Search for the cell housing the specified text and yield its (x, y) center coordinate. 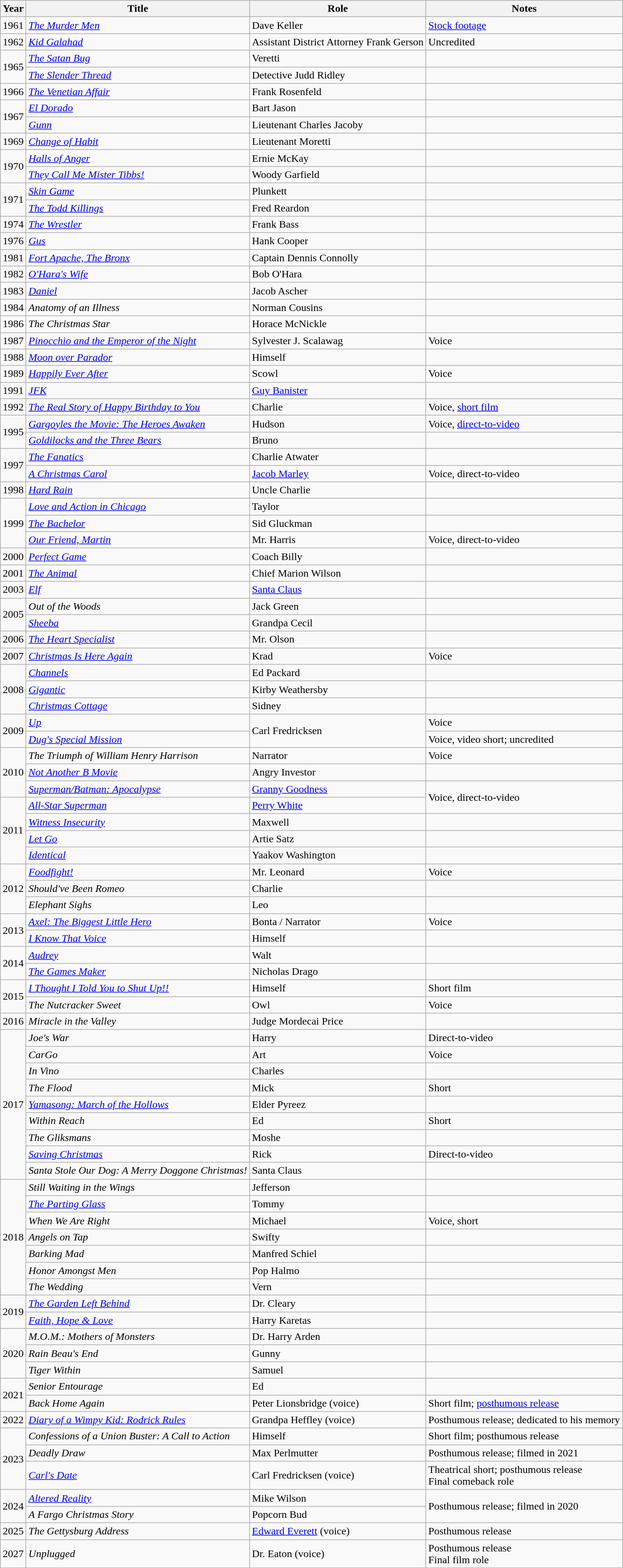
Elephant Sighs (138, 905)
Bonta / Narrator (338, 922)
1999 (13, 523)
2001 (13, 573)
Voice, video short; uncredited (524, 739)
Dug's Special Mission (138, 739)
2024 (13, 1506)
1998 (13, 490)
Miracle in the Valley (138, 1021)
Diary of a Wimpy Kid: Rodrick Rules (138, 1420)
2018 (13, 1237)
The Venetian Affair (138, 92)
Audrey (138, 955)
1995 (13, 432)
A Christmas Carol (138, 473)
Frank Rosenfeld (338, 92)
Sheeba (138, 623)
Altered Reality (138, 1498)
2014 (13, 963)
Barking Mad (138, 1254)
Bart Jason (338, 108)
Veretti (338, 58)
Harry (338, 1038)
Gunny (338, 1353)
Confessions of a Union Buster: A Call to Action (138, 1436)
El Dorado (138, 108)
2025 (13, 1531)
Saving Christmas (138, 1154)
Kirby Weathersby (338, 689)
Change of Habit (138, 141)
Sidney (338, 706)
Dave Keller (338, 25)
2009 (13, 731)
Dr. Cleary (338, 1304)
Art (338, 1055)
1965 (13, 67)
Hard Rain (138, 490)
Axel: The Biggest Little Hero (138, 922)
Vern (338, 1287)
Out of the Woods (138, 606)
Assistant District Attorney Frank Gerson (338, 42)
Senior Entourage (138, 1387)
Carl Fredricksen (338, 731)
Our Friend, Martin (138, 540)
Love and Action in Chicago (138, 507)
Granny Goodness (338, 789)
When We Are Right (138, 1220)
Theatrical short; posthumous releaseFinal comeback role (524, 1475)
1969 (13, 141)
Still Waiting in the Wings (138, 1187)
2020 (13, 1353)
Grandpa Heffley (voice) (338, 1420)
Max Perlmutter (338, 1453)
Swifty (338, 1237)
Rick (338, 1154)
Fort Apache, The Bronx (138, 258)
Bruno (338, 440)
Christmas Is Here Again (138, 656)
Carl Fredricksen (voice) (338, 1475)
1967 (13, 116)
Perfect Game (138, 557)
1984 (13, 307)
Jefferson (338, 1187)
Year (13, 9)
1970 (13, 166)
Happily Ever After (138, 374)
Elder Pyreez (338, 1104)
JFK (138, 390)
2000 (13, 557)
The Garden Left Behind (138, 1304)
Kid Galahad (138, 42)
Edward Everett (voice) (338, 1531)
Michael (338, 1220)
2022 (13, 1420)
I Know That Voice (138, 938)
Ed Packard (338, 673)
A Fargo Christmas Story (138, 1514)
Artie Satz (338, 839)
1981 (13, 258)
1982 (13, 274)
1966 (13, 92)
Moon over Parador (138, 357)
The Nutcracker Sweet (138, 1004)
The Wedding (138, 1287)
Manfred Schiel (338, 1254)
Back Home Again (138, 1403)
Sylvester J. Scalawag (338, 341)
The Heart Specialist (138, 639)
Notes (524, 9)
Hudson (338, 424)
Within Reach (138, 1121)
Maxwell (338, 822)
Judge Mordecai Price (338, 1021)
Tommy (338, 1204)
Superman/Batman: Apocalypse (138, 789)
Short film (524, 988)
Jacob Ascher (338, 291)
1997 (13, 465)
In Vino (138, 1071)
Gus (138, 241)
Dr. Eaton (voice) (338, 1554)
2019 (13, 1312)
Nicholas Drago (338, 971)
Christmas Cottage (138, 706)
Popcorn Bud (338, 1514)
Voice, short film (524, 407)
1971 (13, 199)
The Animal (138, 573)
Mick (338, 1088)
Chief Marion Wilson (338, 573)
2011 (13, 830)
2015 (13, 996)
1974 (13, 225)
Role (338, 9)
M.O.M.: Mothers of Monsters (138, 1337)
Posthumous releaseFinal film role (524, 1554)
They Call Me Mister Tibbs! (138, 174)
CarGo (138, 1055)
1961 (13, 25)
Narrator (338, 756)
Yaakov Washington (338, 855)
Frank Bass (338, 225)
Not Another B Movie (138, 772)
Yamasong: March of the Hollows (138, 1104)
Charles (338, 1071)
1983 (13, 291)
1986 (13, 324)
Uncle Charlie (338, 490)
Elf (138, 590)
2005 (13, 615)
Leo (338, 905)
Witness Insecurity (138, 822)
Gigantic (138, 689)
Title (138, 9)
Gunn (138, 125)
I Thought I Told You to Shut Up!! (138, 988)
2012 (13, 888)
Mr. Leonard (338, 872)
2010 (13, 772)
The Todd Killings (138, 208)
Owl (338, 1004)
1991 (13, 390)
Goldilocks and the Three Bears (138, 440)
Pinocchio and the Emperor of the Night (138, 341)
2013 (13, 930)
Foodfight! (138, 872)
Moshe (338, 1138)
Norman Cousins (338, 307)
2017 (13, 1104)
Let Go (138, 839)
The Bachelor (138, 523)
Grandpa Cecil (338, 623)
Tiger Within (138, 1370)
Jacob Marley (338, 473)
Uncredited (524, 42)
The Flood (138, 1088)
Detective Judd Ridley (338, 75)
Posthumous release; filmed in 2020 (524, 1506)
Daniel (138, 291)
Anatomy of an Illness (138, 307)
Fred Reardon (338, 208)
Scowl (338, 374)
The Christmas Star (138, 324)
Jack Green (338, 606)
The Satan Bug (138, 58)
Angels on Tap (138, 1237)
Gargoyles the Movie: The Heroes Awaken (138, 424)
2006 (13, 639)
Angry Investor (338, 772)
1992 (13, 407)
Skin Game (138, 191)
2023 (13, 1459)
Posthumous release (524, 1531)
The Gettysburg Address (138, 1531)
2008 (13, 689)
Horace McNickle (338, 324)
Walt (338, 955)
Posthumous release; dedicated to his memory (524, 1420)
The Triumph of William Henry Harrison (138, 756)
The Fanatics (138, 457)
All-Star Superman (138, 806)
Hank Cooper (338, 241)
Identical (138, 855)
Plunkett (338, 191)
Rain Beau's End (138, 1353)
Carl's Date (138, 1475)
Guy Banister (338, 390)
Charlie Atwater (338, 457)
2027 (13, 1554)
Captain Dennis Connolly (338, 258)
1988 (13, 357)
2003 (13, 590)
Voice, short (524, 1220)
Lieutenant Charles Jacoby (338, 125)
1962 (13, 42)
Stock footage (524, 25)
Mr. Harris (338, 540)
2007 (13, 656)
Honor Amongst Men (138, 1271)
Taylor (338, 507)
Lieutenant Moretti (338, 141)
O'Hara's Wife (138, 274)
Peter Lionsbridge (voice) (338, 1403)
Coach Billy (338, 557)
Bob O'Hara (338, 274)
Perry White (338, 806)
Mr. Olson (338, 639)
Halls of Anger (138, 158)
1976 (13, 241)
Harry Karetas (338, 1320)
Woody Garfield (338, 174)
Deadly Draw (138, 1453)
The Murder Men (138, 25)
Posthumous release; filmed in 2021 (524, 1453)
Unplugged (138, 1554)
Santa Stole Our Dog: A Merry Doggone Christmas! (138, 1171)
Joe's War (138, 1038)
The Real Story of Happy Birthday to You (138, 407)
The Slender Thread (138, 75)
Ernie McKay (338, 158)
Dr. Harry Arden (338, 1337)
Channels (138, 673)
1989 (13, 374)
2016 (13, 1021)
Faith, Hope & Love (138, 1320)
2021 (13, 1395)
The Parting Glass (138, 1204)
Krad (338, 656)
The Games Maker (138, 971)
Pop Halmo (338, 1271)
Up (138, 722)
The Wrestler (138, 225)
1987 (13, 341)
Should've Been Romeo (138, 888)
Sid Gluckman (338, 523)
Samuel (338, 1370)
The Gliksmans (138, 1138)
Mike Wilson (338, 1498)
